Identify which cell holds the provided text, then report its [x, y] central coordinate. 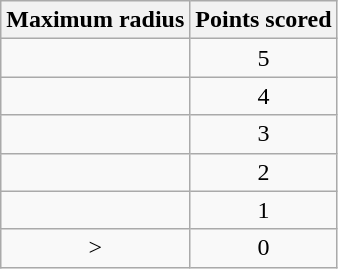
1 [264, 210]
5 [264, 58]
2 [264, 172]
Points scored [264, 20]
4 [264, 96]
0 [264, 249]
> [96, 249]
Maximum radius [96, 20]
3 [264, 134]
